Search for the cell housing the specified text and yield its (x, y) center coordinate. 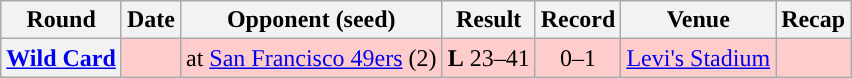
at San Francisco 49ers (2) (311, 58)
Levi's Stadium (698, 58)
Wild Card (62, 58)
Recap (814, 20)
0–1 (578, 58)
Round (62, 20)
Venue (698, 20)
Date (150, 20)
Opponent (seed) (311, 20)
Record (578, 20)
L 23–41 (488, 58)
Result (488, 20)
